Output the (x, y) coordinate of the center of the cell containing the given text.  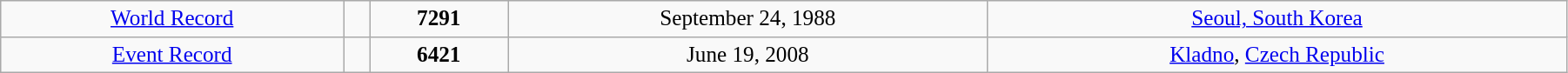
Event Record (172, 55)
World Record (172, 19)
Kladno, Czech Republic (1277, 55)
6421 (439, 55)
September 24, 1988 (748, 19)
Seoul, South Korea (1277, 19)
7291 (439, 19)
June 19, 2008 (748, 55)
